Return the (x, y) coordinate for the center point of the cell that contains the specified text.  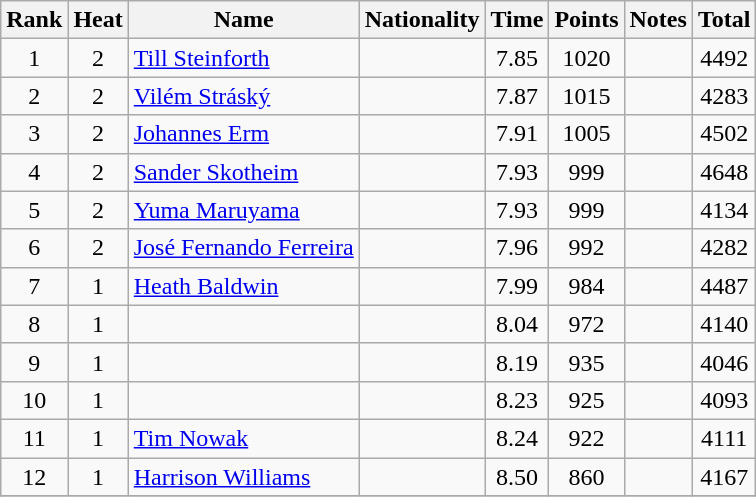
4111 (724, 438)
3 (34, 134)
6 (34, 248)
7.85 (517, 58)
Rank (34, 20)
7.96 (517, 248)
8 (34, 324)
7.91 (517, 134)
8.24 (517, 438)
860 (586, 477)
Heath Baldwin (244, 286)
7.99 (517, 286)
8.04 (517, 324)
Vilém Stráský (244, 96)
4487 (724, 286)
8.50 (517, 477)
11 (34, 438)
4093 (724, 400)
4 (34, 172)
Name (244, 20)
10 (34, 400)
12 (34, 477)
7 (34, 286)
925 (586, 400)
972 (586, 324)
José Fernando Ferreira (244, 248)
1005 (586, 134)
4134 (724, 210)
9 (34, 362)
Johannes Erm (244, 134)
992 (586, 248)
Nationality (422, 20)
5 (34, 210)
4140 (724, 324)
935 (586, 362)
Points (586, 20)
4167 (724, 477)
4283 (724, 96)
8.19 (517, 362)
984 (586, 286)
4492 (724, 58)
Till Steinforth (244, 58)
Harrison Williams (244, 477)
Tim Nowak (244, 438)
Heat (98, 20)
8.23 (517, 400)
7.87 (517, 96)
4648 (724, 172)
Total (724, 20)
922 (586, 438)
4502 (724, 134)
Notes (658, 20)
1020 (586, 58)
Time (517, 20)
Sander Skotheim (244, 172)
1015 (586, 96)
Yuma Maruyama (244, 210)
4282 (724, 248)
4046 (724, 362)
